For the text-containing cell, return its midpoint in [x, y] coordinate format. 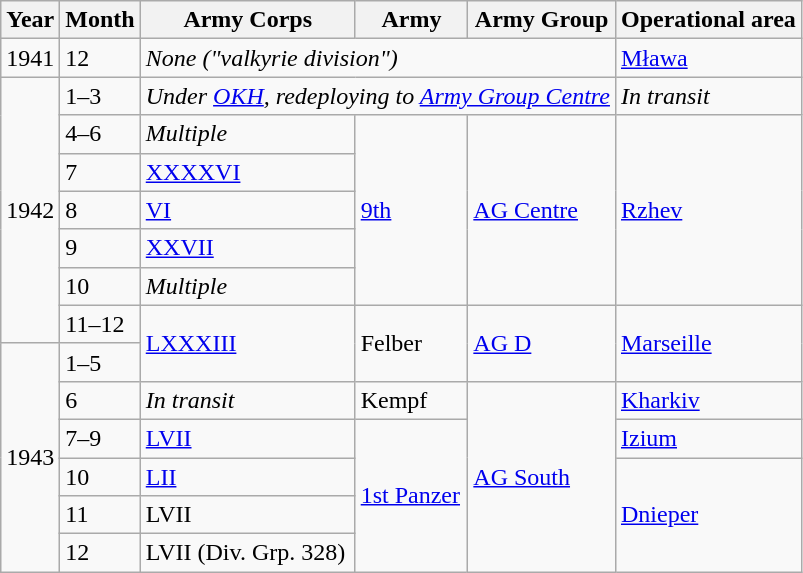
AG D [542, 343]
Army Group [542, 20]
Rzhev [708, 210]
8 [100, 210]
XXVII [248, 248]
AG South [542, 476]
LII [248, 477]
7 [100, 172]
LVII (Div. Grp. 328) [248, 553]
11 [100, 515]
6 [100, 400]
9 [100, 248]
Operational area [708, 20]
1–5 [100, 362]
Kempf [412, 400]
Izium [708, 438]
Army [412, 20]
Felber [412, 343]
XXXXVI [248, 172]
1–3 [100, 96]
Year [30, 20]
Army Corps [248, 20]
Marseille [708, 343]
Month [100, 20]
Mława [708, 58]
1943 [30, 457]
4–6 [100, 134]
Dnieper [708, 515]
None ("valkyrie division") [378, 58]
1st Panzer [412, 495]
7–9 [100, 438]
Kharkiv [708, 400]
Under OKH, redeploying to Army Group Centre [378, 96]
VI [248, 210]
1941 [30, 58]
AG Centre [542, 210]
LXXXIII [248, 343]
1942 [30, 210]
11–12 [100, 324]
9th [412, 210]
